Return [X, Y] of the center of cell containing provided text 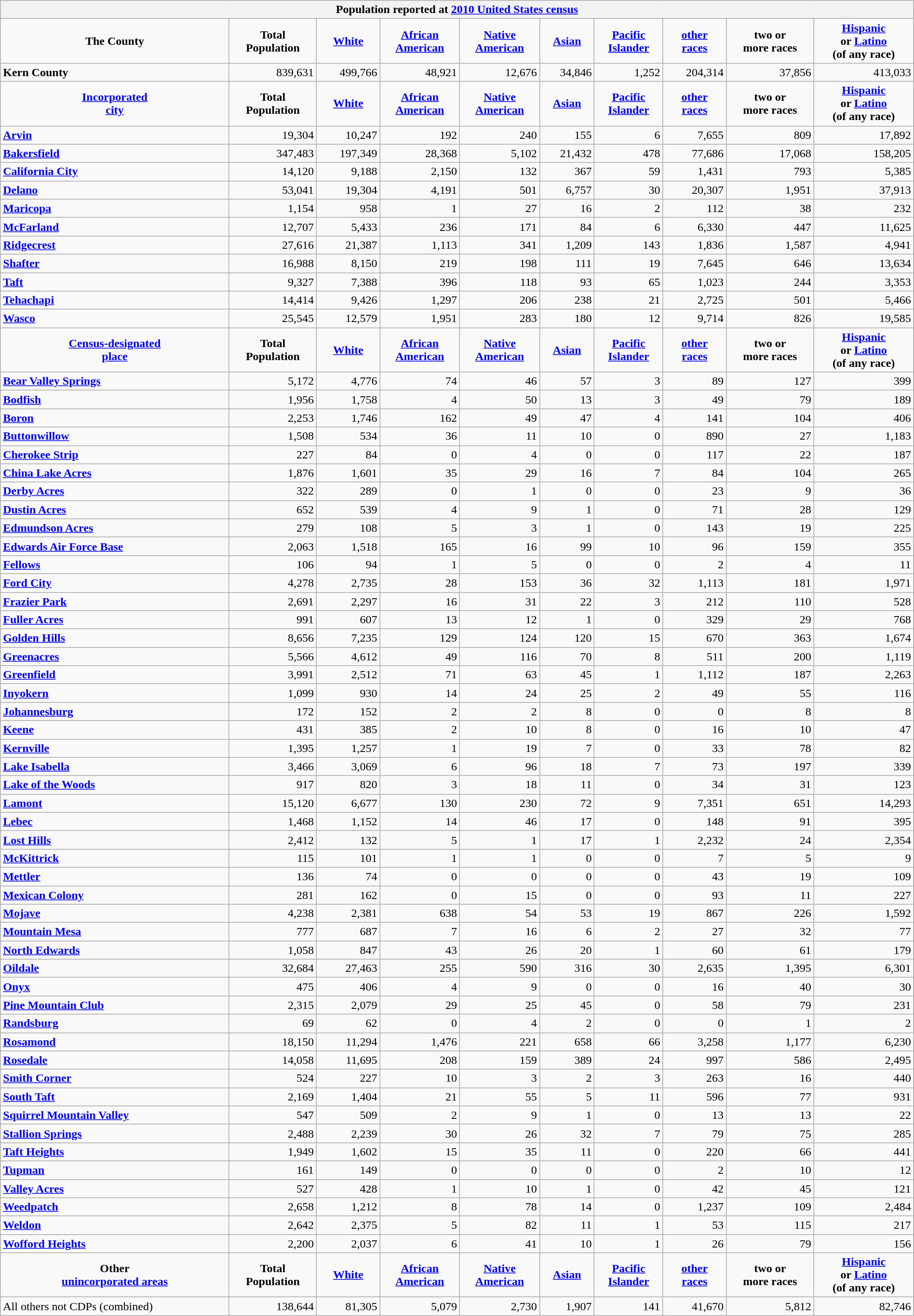
17,892 [864, 135]
1,099 [273, 693]
524 [273, 1078]
389 [567, 1060]
14,293 [864, 803]
North Edwards [115, 950]
670 [694, 638]
2,484 [864, 1207]
547 [273, 1115]
820 [348, 785]
13,634 [864, 263]
138,644 [273, 1306]
1,177 [770, 1042]
367 [567, 172]
2,063 [273, 546]
Greenfield [115, 675]
69 [273, 1023]
Bodfish [115, 400]
Wofford Heights [115, 1244]
42 [694, 1188]
111 [567, 263]
3,258 [694, 1042]
37,913 [864, 190]
1,949 [273, 1152]
Tupman [115, 1170]
793 [770, 172]
5,433 [348, 227]
931 [864, 1097]
Delano [115, 190]
2,263 [864, 675]
148 [694, 821]
341 [500, 245]
171 [500, 227]
117 [694, 455]
Lost Hills [115, 840]
651 [770, 803]
1,971 [864, 583]
136 [273, 876]
27,616 [273, 245]
1,956 [273, 400]
5,385 [864, 172]
181 [770, 583]
499,766 [348, 72]
Ford City [115, 583]
149 [348, 1170]
2,412 [273, 840]
112 [694, 208]
9,327 [273, 282]
1,154 [273, 208]
590 [500, 968]
63 [500, 675]
70 [567, 657]
2,381 [348, 913]
847 [348, 950]
1,476 [420, 1042]
2,735 [348, 583]
106 [273, 564]
638 [420, 913]
Taft Heights [115, 1152]
475 [273, 987]
2,037 [348, 1244]
197 [770, 766]
3,991 [273, 675]
Edwards Air Force Base [115, 546]
Valley Acres [115, 1188]
23 [694, 491]
161 [273, 1170]
285 [864, 1133]
2,315 [273, 1005]
917 [273, 785]
1,112 [694, 675]
208 [420, 1060]
2,730 [500, 1306]
172 [273, 712]
206 [500, 300]
1,758 [348, 400]
72 [567, 803]
34,846 [567, 72]
Smith Corner [115, 1078]
Edmundson Acres [115, 528]
2,169 [273, 1097]
1,746 [348, 418]
509 [348, 1115]
62 [348, 1023]
Lake of the Woods [115, 785]
2,232 [694, 840]
Oildale [115, 968]
236 [420, 227]
Population reported at 2010 United States census [457, 10]
33 [694, 748]
118 [500, 282]
2,512 [348, 675]
1,212 [348, 1207]
Ridgecrest [115, 245]
189 [864, 400]
192 [420, 135]
5,172 [273, 381]
221 [500, 1042]
3,466 [273, 766]
37,856 [770, 72]
Inyokern [115, 693]
Fellows [115, 564]
77,686 [694, 153]
Dustin Acres [115, 510]
395 [864, 821]
263 [694, 1078]
Fuller Acres [115, 620]
2,239 [348, 1133]
658 [567, 1042]
478 [629, 153]
Wasco [115, 319]
14,058 [273, 1060]
217 [864, 1225]
839,631 [273, 72]
34 [694, 785]
265 [864, 473]
809 [770, 135]
Census-designatedplace [115, 350]
156 [864, 1244]
17,068 [770, 153]
7,235 [348, 638]
58 [694, 1005]
399 [864, 381]
59 [629, 172]
The County [115, 41]
Bear Valley Springs [115, 381]
958 [348, 208]
12,707 [273, 227]
6,301 [864, 968]
2,079 [348, 1005]
1,058 [273, 950]
41,670 [694, 1306]
2,253 [273, 418]
Derby Acres [115, 491]
Greenacres [115, 657]
413,033 [864, 72]
Maricopa [115, 208]
20 [567, 950]
11,294 [348, 1042]
279 [273, 528]
16,988 [273, 263]
Stallion Springs [115, 1133]
15,120 [273, 803]
930 [348, 693]
6,330 [694, 227]
1,587 [770, 245]
Golden Hills [115, 638]
527 [273, 1188]
Otherunincorporated areas [115, 1275]
1,183 [864, 436]
1,404 [348, 1097]
Mountain Mesa [115, 932]
329 [694, 620]
197,349 [348, 153]
212 [694, 601]
240 [500, 135]
255 [420, 968]
165 [420, 546]
2,150 [420, 172]
9,714 [694, 319]
Shafter [115, 263]
158,205 [864, 153]
57 [567, 381]
355 [864, 546]
826 [770, 319]
91 [770, 821]
Johannesburg [115, 712]
50 [500, 400]
607 [348, 620]
5,466 [864, 300]
Lebec [115, 821]
Frazier Park [115, 601]
11,695 [348, 1060]
Incorporatedcity [115, 104]
123 [864, 785]
586 [770, 1060]
6,230 [864, 1042]
2,495 [864, 1060]
4,278 [273, 583]
2,375 [348, 1225]
99 [567, 546]
Boron [115, 418]
180 [567, 319]
867 [694, 913]
Buttonwillow [115, 436]
2,354 [864, 840]
94 [348, 564]
McKittrick [115, 858]
1,601 [348, 473]
All others not CDPs (combined) [115, 1306]
238 [567, 300]
1,152 [348, 821]
204,314 [694, 72]
1,209 [567, 245]
20,307 [694, 190]
21,387 [348, 245]
1,518 [348, 546]
121 [864, 1188]
Randsburg [115, 1023]
Arvin [115, 135]
65 [629, 282]
152 [348, 712]
Lamont [115, 803]
32,684 [273, 968]
Tehachapi [115, 300]
1,602 [348, 1152]
1,119 [864, 657]
687 [348, 932]
11,625 [864, 227]
1,468 [273, 821]
289 [348, 491]
652 [273, 510]
7,655 [694, 135]
7,388 [348, 282]
1,508 [273, 436]
108 [348, 528]
232 [864, 208]
61 [770, 950]
Squirrel Mountain Valley [115, 1115]
Weldon [115, 1225]
322 [273, 491]
7,645 [694, 263]
14,414 [273, 300]
347,483 [273, 153]
890 [694, 436]
155 [567, 135]
200 [770, 657]
5,566 [273, 657]
3,069 [348, 766]
441 [864, 1152]
431 [273, 730]
396 [420, 282]
101 [348, 858]
1,237 [694, 1207]
1,674 [864, 638]
1,431 [694, 172]
768 [864, 620]
198 [500, 263]
38 [770, 208]
1,876 [273, 473]
Keene [115, 730]
4,776 [348, 381]
230 [500, 803]
447 [770, 227]
2,691 [273, 601]
81,305 [348, 1306]
997 [694, 1060]
534 [348, 436]
60 [694, 950]
539 [348, 510]
1,252 [629, 72]
California City [115, 172]
4,238 [273, 913]
41 [500, 1244]
10,247 [348, 135]
54 [500, 913]
2,725 [694, 300]
73 [694, 766]
7,351 [694, 803]
Mexican Colony [115, 895]
53,041 [273, 190]
2,488 [273, 1133]
21,432 [567, 153]
14,120 [273, 172]
82,746 [864, 1306]
528 [864, 601]
2,635 [694, 968]
Rosedale [115, 1060]
2,200 [273, 1244]
89 [694, 381]
Kern County [115, 72]
Kernville [115, 748]
385 [348, 730]
6,757 [567, 190]
339 [864, 766]
8,656 [273, 638]
1,592 [864, 913]
25,545 [273, 319]
1,023 [694, 282]
5,102 [500, 153]
596 [694, 1097]
Lake Isabella [115, 766]
220 [694, 1152]
1,907 [567, 1306]
South Taft [115, 1097]
363 [770, 638]
9,426 [348, 300]
283 [500, 319]
3,353 [864, 282]
991 [273, 620]
48,921 [420, 72]
9,188 [348, 172]
12,676 [500, 72]
2,658 [273, 1207]
428 [348, 1188]
120 [567, 638]
231 [864, 1005]
4,612 [348, 657]
5,812 [770, 1306]
5,079 [420, 1306]
2,642 [273, 1225]
1,836 [694, 245]
110 [770, 601]
18,150 [273, 1042]
127 [770, 381]
219 [420, 263]
China Lake Acres [115, 473]
179 [864, 950]
McFarland [115, 227]
19,585 [864, 319]
Bakersfield [115, 153]
2,297 [348, 601]
225 [864, 528]
226 [770, 913]
8,150 [348, 263]
4,191 [420, 190]
130 [420, 803]
Pine Mountain Club [115, 1005]
27,463 [348, 968]
124 [500, 638]
12,579 [348, 319]
40 [770, 987]
Cherokee Strip [115, 455]
1,297 [420, 300]
777 [273, 932]
28,368 [420, 153]
646 [770, 263]
316 [567, 968]
440 [864, 1078]
Mojave [115, 913]
244 [770, 282]
Rosamond [115, 1042]
Weedpatch [115, 1207]
Taft [115, 282]
1,257 [348, 748]
Mettler [115, 876]
4,941 [864, 245]
281 [273, 895]
153 [500, 583]
511 [694, 657]
6,677 [348, 803]
75 [770, 1133]
Onyx [115, 987]
